Detect which cell encompasses the target text, then output its (x, y) center coordinate. 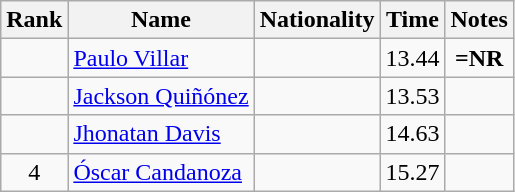
14.63 (412, 134)
Jhonatan Davis (161, 134)
Name (161, 20)
Paulo Villar (161, 58)
Óscar Candanoza (161, 172)
=NR (479, 58)
13.44 (412, 58)
Notes (479, 20)
15.27 (412, 172)
Time (412, 20)
Nationality (317, 20)
4 (34, 172)
13.53 (412, 96)
Rank (34, 20)
Jackson Quiñónez (161, 96)
